Pinpoint the cell where the given text exists, returning its (X, Y) midpoint coordinate. 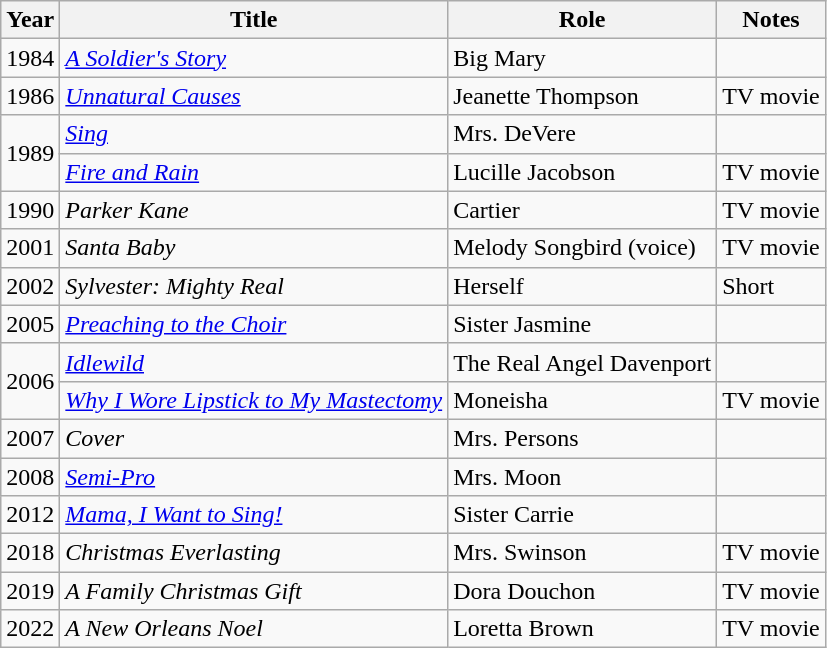
1984 (30, 58)
Short (772, 286)
A Family Christmas Gift (254, 591)
2018 (30, 553)
Preaching to the Choir (254, 324)
2019 (30, 591)
2007 (30, 438)
Year (30, 20)
Lucille Jacobson (582, 172)
Mrs. Swinson (582, 553)
Loretta Brown (582, 629)
Why I Wore Lipstick to My Mastectomy (254, 400)
1989 (30, 153)
Dora Douchon (582, 591)
2008 (30, 477)
Santa Baby (254, 248)
Mama, I Want to Sing! (254, 515)
Mrs. Persons (582, 438)
Sister Carrie (582, 515)
Sylvester: Mighty Real (254, 286)
Jeanette Thompson (582, 96)
Mrs. DeVere (582, 134)
2002 (30, 286)
Melody Songbird (voice) (582, 248)
Role (582, 20)
2012 (30, 515)
The Real Angel Davenport (582, 362)
Moneisha (582, 400)
Parker Kane (254, 210)
2006 (30, 381)
Cartier (582, 210)
Mrs. Moon (582, 477)
Big Mary (582, 58)
Christmas Everlasting (254, 553)
A Soldier's Story (254, 58)
Sing (254, 134)
Title (254, 20)
2022 (30, 629)
Unnatural Causes (254, 96)
Fire and Rain (254, 172)
Notes (772, 20)
Semi-Pro (254, 477)
2001 (30, 248)
2005 (30, 324)
1990 (30, 210)
A New Orleans Noel (254, 629)
1986 (30, 96)
Cover (254, 438)
Herself (582, 286)
Sister Jasmine (582, 324)
Idlewild (254, 362)
